Identify which cell holds the provided text, then report its [X, Y] central coordinate. 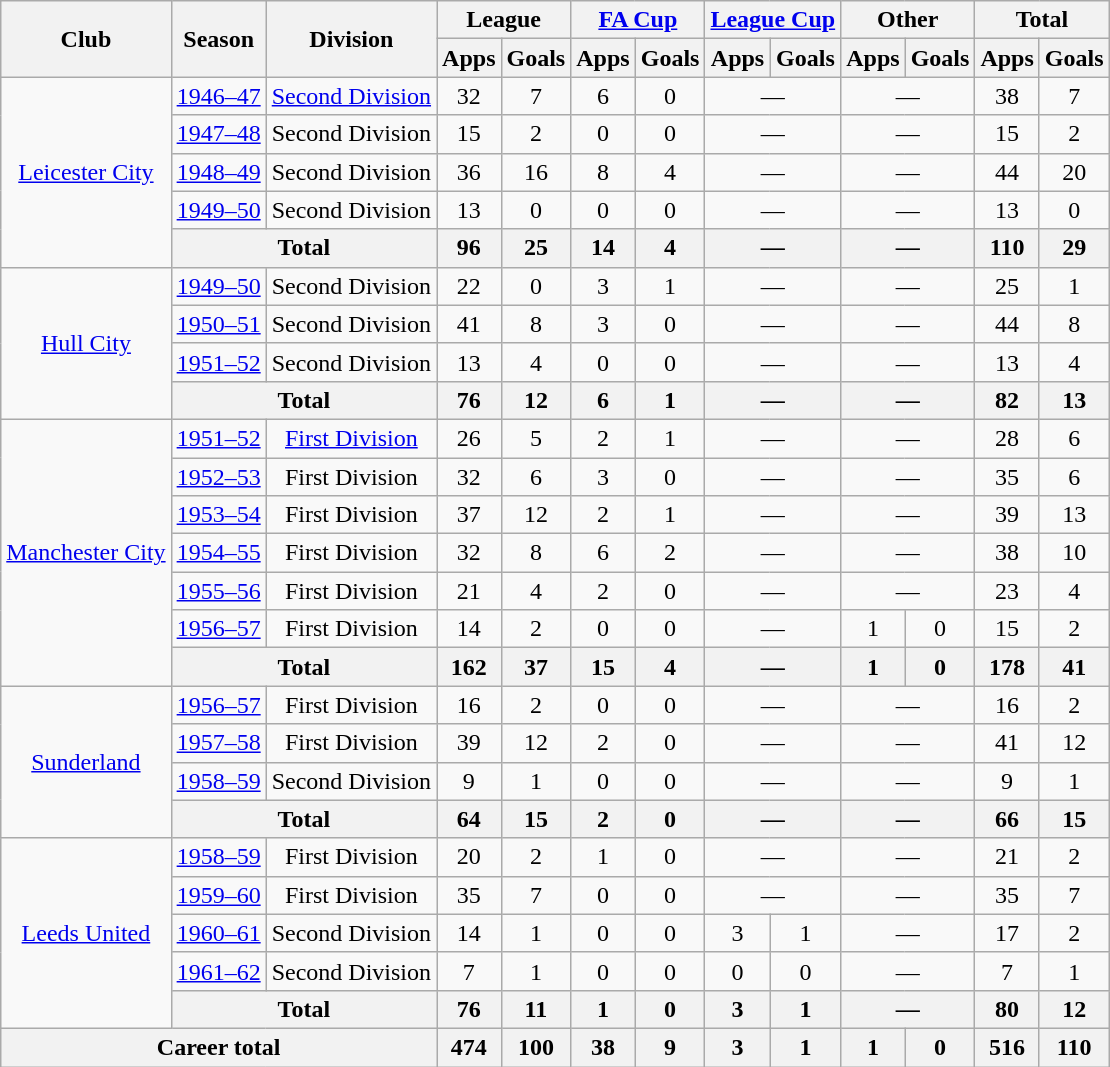
Leicester City [86, 172]
League [504, 20]
Other [908, 20]
36 [469, 172]
1950–51 [218, 324]
Manchester City [86, 552]
100 [536, 1047]
1960–61 [218, 933]
FA Cup [638, 20]
26 [469, 438]
Division [351, 39]
Leeds United [86, 933]
22 [469, 286]
Hull City [86, 343]
1952–53 [218, 477]
1961–62 [218, 971]
66 [1007, 819]
1959–60 [218, 895]
Career total [219, 1047]
17 [1007, 933]
178 [1007, 667]
1955–56 [218, 591]
1948–49 [218, 172]
1946–47 [218, 96]
5 [536, 438]
1953–54 [218, 515]
474 [469, 1047]
64 [469, 819]
29 [1074, 248]
11 [536, 1009]
516 [1007, 1047]
Club [86, 39]
23 [1007, 591]
Season [218, 39]
96 [469, 248]
Sunderland [86, 762]
80 [1007, 1009]
28 [1007, 438]
1957–58 [218, 743]
10 [1074, 553]
1947–48 [218, 134]
League Cup [773, 20]
82 [1007, 400]
162 [469, 667]
1954–55 [218, 553]
